Extract the (X, Y) coordinate from the center of the cell holding the provided text.  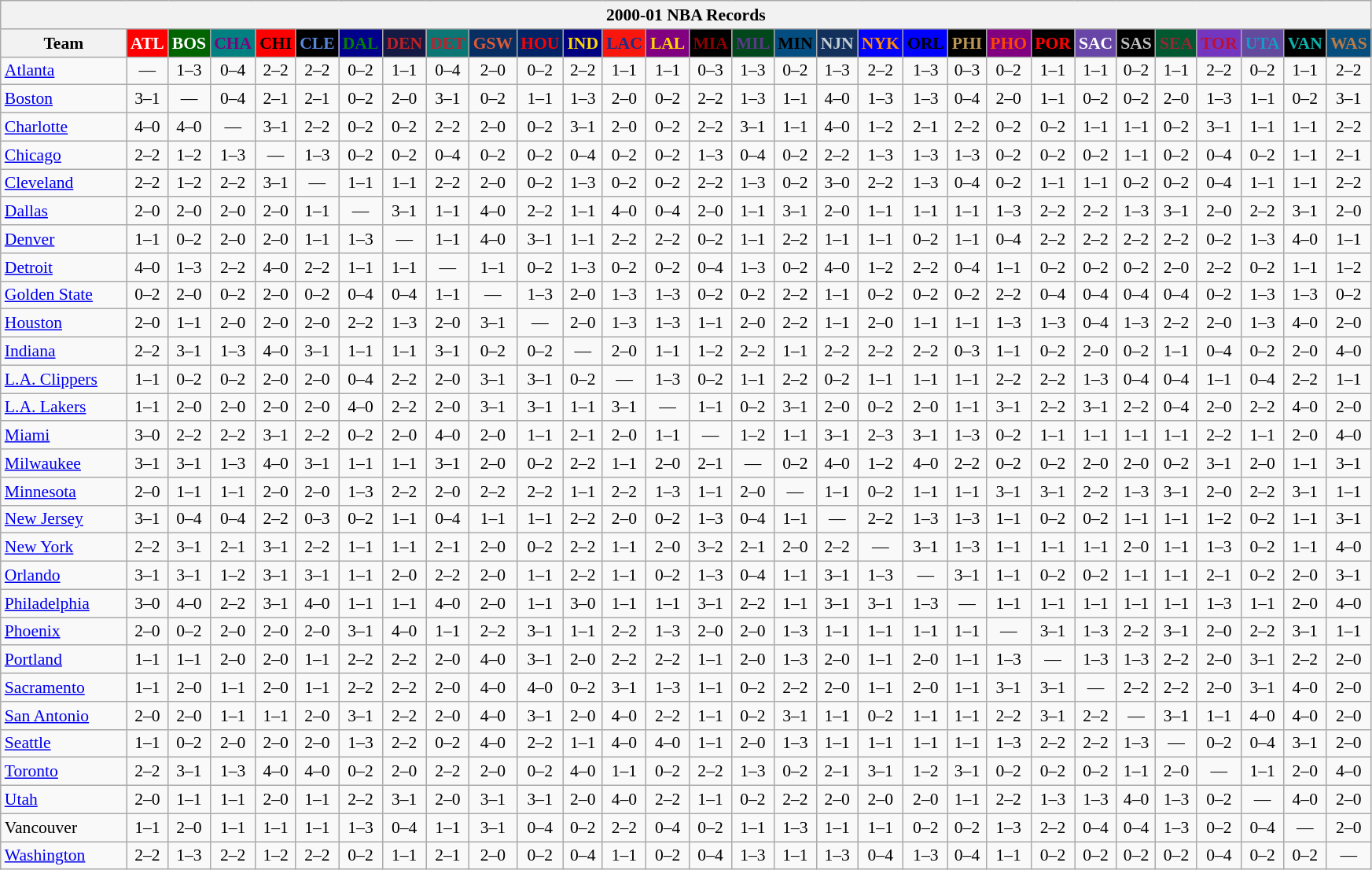
CLE (318, 43)
UTA (1263, 43)
CHA (233, 43)
HOU (539, 43)
Chicago (64, 155)
SAC (1096, 43)
Portland (64, 660)
POR (1053, 43)
GSW (494, 43)
Minnesota (64, 492)
TOR (1219, 43)
Miami (64, 436)
Indiana (64, 352)
LAC (624, 43)
2000-01 NBA Records (686, 15)
Milwaukee (64, 463)
WAS (1349, 43)
Phoenix (64, 632)
Boston (64, 99)
Seattle (64, 743)
MIA (710, 43)
BOS (189, 43)
MIL (753, 43)
ORL (926, 43)
Vancouver (64, 828)
Sacramento (64, 688)
NYK (881, 43)
DEN (404, 43)
Team (64, 43)
New York (64, 547)
MIN (795, 43)
Detroit (64, 267)
LAL (668, 43)
Toronto (64, 772)
Denver (64, 239)
NJN (837, 43)
Dallas (64, 212)
L.A. Clippers (64, 379)
PHO (1008, 43)
SAS (1136, 43)
Washington (64, 856)
San Antonio (64, 716)
IND (583, 43)
Orlando (64, 576)
SEA (1176, 43)
Golden State (64, 295)
Atlanta (64, 71)
CHI (275, 43)
L.A. Lakers (64, 407)
Utah (64, 800)
VAN (1305, 43)
ATL (148, 43)
PHI (967, 43)
Cleveland (64, 183)
2–3 (881, 436)
3–2 (710, 547)
DET (448, 43)
Houston (64, 323)
New Jersey (64, 519)
DAL (361, 43)
Philadelphia (64, 603)
Charlotte (64, 127)
